Detect which cell encompasses the target text, then output its [x, y] center coordinate. 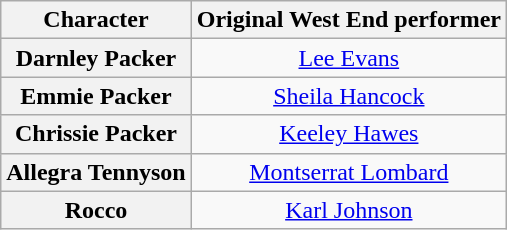
Keeley Hawes [348, 134]
Chrissie Packer [96, 134]
Darnley Packer [96, 58]
Allegra Tennyson [96, 172]
Character [96, 20]
Sheila Hancock [348, 96]
Emmie Packer [96, 96]
Montserrat Lombard [348, 172]
Lee Evans [348, 58]
Rocco [96, 210]
Karl Johnson [348, 210]
Original West End performer [348, 20]
